Capture the cell that displays the provided text and extract its (x, y) central coordinate. 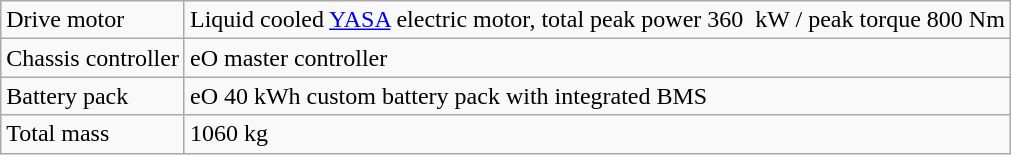
Battery pack (93, 96)
Drive motor (93, 20)
Liquid cooled YASA electric motor, total peak power 360 kW / peak torque 800 Nm (597, 20)
eO 40 kWh custom battery pack with integrated BMS (597, 96)
eO master controller (597, 58)
Total mass (93, 134)
Chassis controller (93, 58)
1060 kg (597, 134)
